Determine the (x, y) coordinate at the center of the cell enclosing the given text.  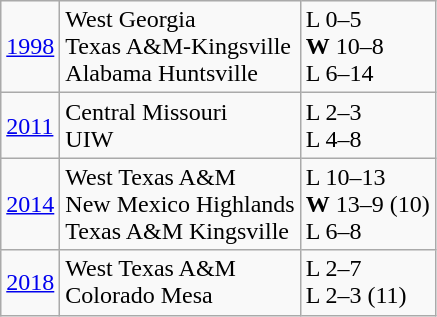
2018 (30, 282)
L 2–3L 4–8 (368, 126)
L 2–7L 2–3 (11) (368, 282)
West GeorgiaTexas A&M-KingsvilleAlabama Huntsville (180, 47)
L 10–13W 13–9 (10)L 6–8 (368, 204)
West Texas A&MColorado Mesa (180, 282)
Central MissouriUIW (180, 126)
L 0–5W 10–8L 6–14 (368, 47)
West Texas A&MNew Mexico HighlandsTexas A&M Kingsville (180, 204)
2011 (30, 126)
2014 (30, 204)
1998 (30, 47)
